Locate the cell with the specified text and output its [X, Y] center coordinate. 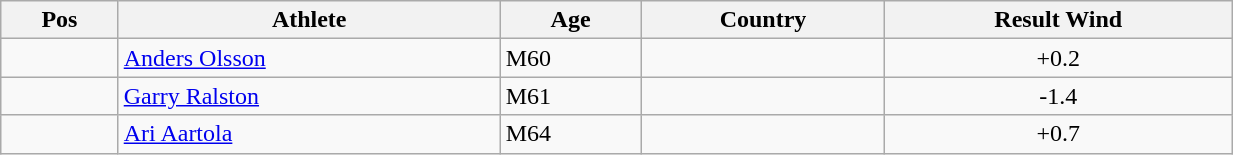
+0.2 [1058, 58]
Age [570, 20]
M60 [570, 58]
M64 [570, 134]
Ari Aartola [309, 134]
Result Wind [1058, 20]
+0.7 [1058, 134]
-1.4 [1058, 96]
Anders Olsson [309, 58]
M61 [570, 96]
Pos [60, 20]
Garry Ralston [309, 96]
Athlete [309, 20]
Country [763, 20]
